Determine the (x, y) coordinate at the center of the cell enclosing the given text.  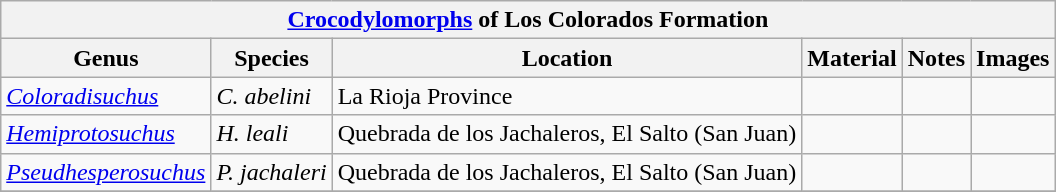
Hemiprotosuchus (106, 134)
P. jachaleri (272, 172)
H. leali (272, 134)
Material (852, 58)
Species (272, 58)
C. abelini (272, 96)
Pseudhesperosuchus (106, 172)
La Rioja Province (567, 96)
Coloradisuchus (106, 96)
Notes (936, 58)
Crocodylomorphs of Los Colorados Formation (528, 20)
Images (1013, 58)
Genus (106, 58)
Location (567, 58)
